Locate the cell with the specified text and output its [x, y] center coordinate. 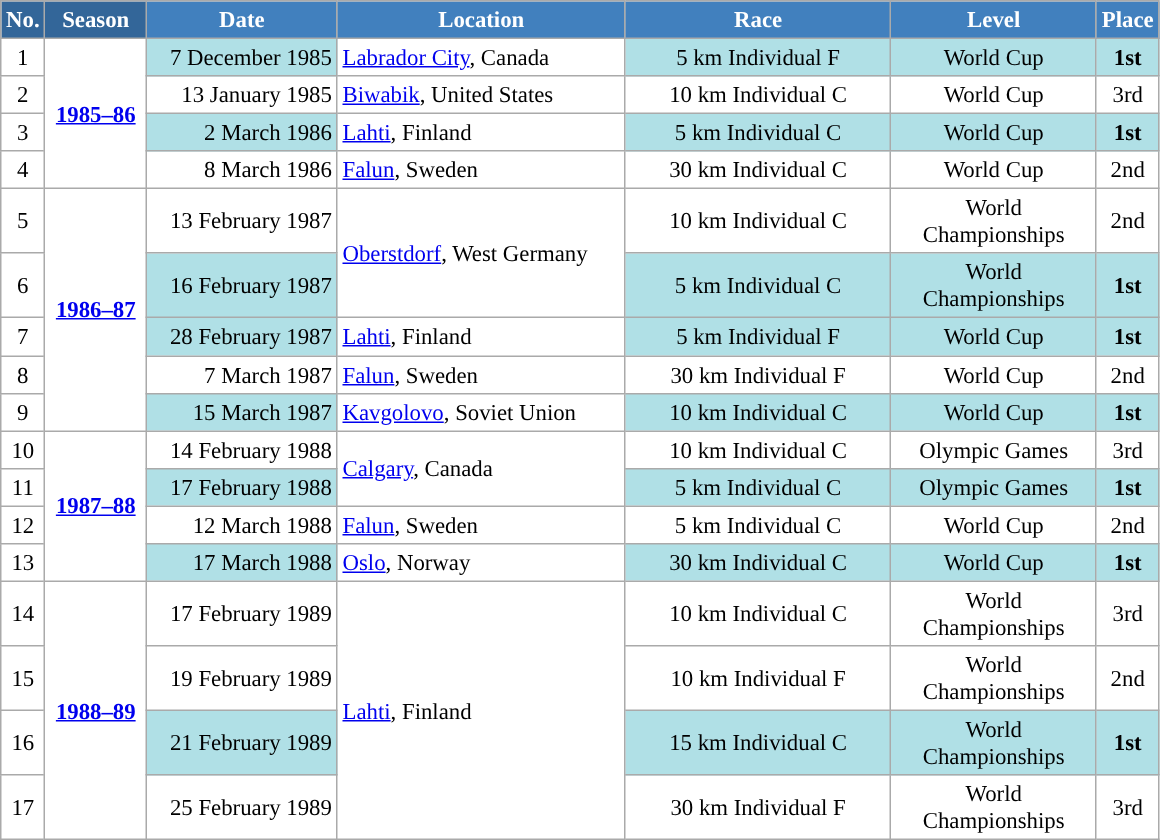
5 [23, 222]
7 December 1985 [242, 58]
10 [23, 450]
No. [23, 20]
Location [481, 20]
14 February 1988 [242, 450]
8 [23, 375]
11 [23, 487]
17 [23, 808]
15 [23, 678]
15 km Individual C [758, 742]
1 [23, 58]
12 [23, 525]
Labrador City, Canada [481, 58]
Race [758, 20]
7 [23, 337]
28 February 1987 [242, 337]
14 [23, 614]
Level [994, 20]
2 March 1986 [242, 133]
12 March 1988 [242, 525]
Oberstdorf, West Germany [481, 254]
Date [242, 20]
1986–87 [96, 310]
Calgary, Canada [481, 468]
13 February 1987 [242, 222]
Biwabik, United States [481, 95]
17 February 1988 [242, 487]
16 [23, 742]
21 February 1989 [242, 742]
1987–88 [96, 506]
1988–89 [96, 710]
17 February 1989 [242, 614]
Oslo, Norway [481, 563]
17 March 1988 [242, 563]
6 [23, 286]
8 March 1986 [242, 170]
3 [23, 133]
4 [23, 170]
9 [23, 412]
19 February 1989 [242, 678]
7 March 1987 [242, 375]
16 February 1987 [242, 286]
2 [23, 95]
13 [23, 563]
Kavgolovo, Soviet Union [481, 412]
Place [1127, 20]
1985–86 [96, 114]
13 January 1985 [242, 95]
15 March 1987 [242, 412]
Season [96, 20]
25 February 1989 [242, 808]
10 km Individual F [758, 678]
